Extract the (X, Y) coordinate from the center of the cell holding the provided text.  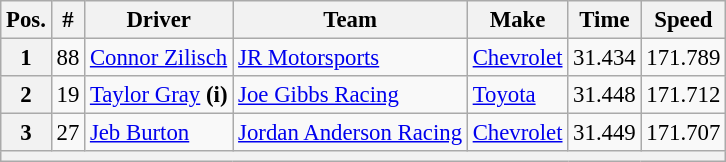
Make (517, 20)
31.448 (604, 95)
31.449 (604, 133)
2 (26, 95)
Pos. (26, 20)
Connor Zilisch (159, 58)
Driver (159, 20)
1 (26, 58)
171.712 (684, 95)
19 (68, 95)
171.707 (684, 133)
Time (604, 20)
JR Motorsports (350, 58)
27 (68, 133)
Team (350, 20)
3 (26, 133)
Jordan Anderson Racing (350, 133)
Taylor Gray (i) (159, 95)
Speed (684, 20)
Jeb Burton (159, 133)
# (68, 20)
Toyota (517, 95)
88 (68, 58)
Joe Gibbs Racing (350, 95)
171.789 (684, 58)
31.434 (604, 58)
